Capture the cell that displays the provided text and extract its (X, Y) central coordinate. 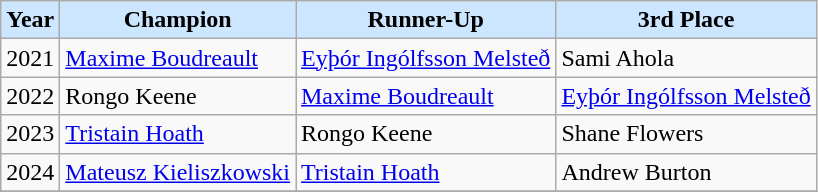
2024 (30, 172)
Andrew Burton (686, 172)
2022 (30, 96)
Shane Flowers (686, 134)
2021 (30, 58)
Champion (178, 20)
Runner-Up (426, 20)
Sami Ahola (686, 58)
2023 (30, 134)
Mateusz Kieliszkowski (178, 172)
3rd Place (686, 20)
Year (30, 20)
